From the cell containing the given text, extract its center point as [x, y] coordinate. 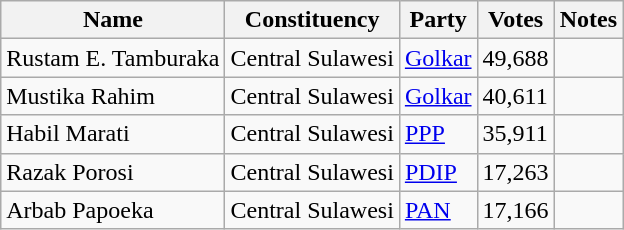
Habil Marati [113, 134]
PAN [438, 210]
35,911 [516, 134]
Arbab Papoeka [113, 210]
Mustika Rahim [113, 96]
PDIP [438, 172]
17,166 [516, 210]
49,688 [516, 58]
Name [113, 20]
Notes [588, 20]
40,611 [516, 96]
Party [438, 20]
Rustam E. Tamburaka [113, 58]
Votes [516, 20]
Constituency [312, 20]
17,263 [516, 172]
Razak Porosi [113, 172]
PPP [438, 134]
